Determine the [x, y] coordinate at the center of the cell enclosing the given text.  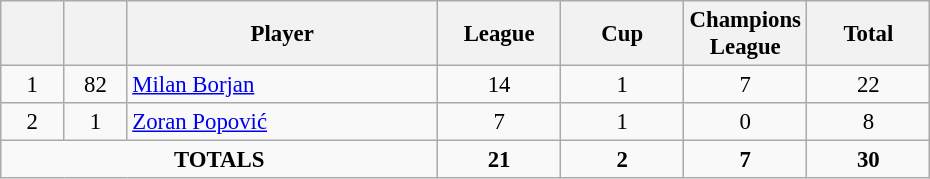
Milan Borjan [282, 85]
8 [868, 122]
14 [500, 85]
Cup [622, 34]
Zoran Popović [282, 122]
82 [96, 85]
Total [868, 34]
0 [746, 122]
Champions League [746, 34]
22 [868, 85]
21 [500, 160]
League [500, 34]
Player [282, 34]
TOTALS [220, 160]
30 [868, 160]
